Detect which cell encompasses the target text, then output its [X, Y] center coordinate. 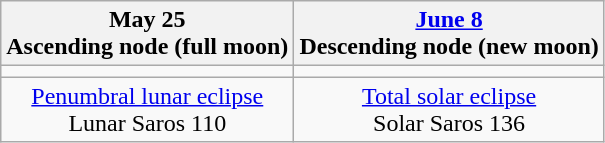
Penumbral lunar eclipseLunar Saros 110 [148, 110]
Total solar eclipseSolar Saros 136 [449, 110]
June 8Descending node (new moon) [449, 34]
May 25Ascending node (full moon) [148, 34]
